Extract the [X, Y] coordinate from the center of the cell holding the provided text.  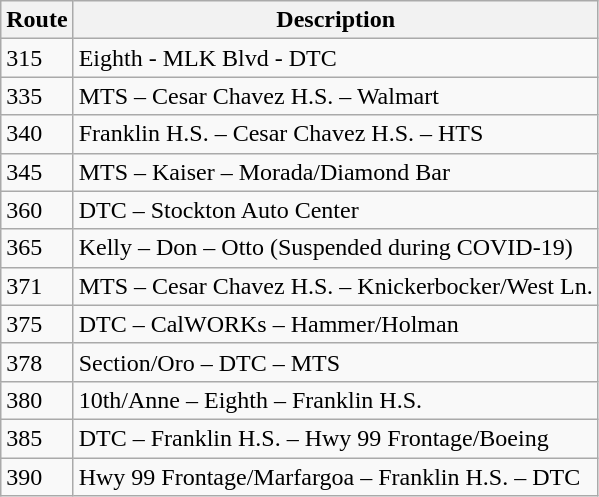
385 [37, 438]
365 [37, 248]
MTS – Cesar Chavez H.S. – Walmart [336, 96]
Section/Oro – DTC – MTS [336, 362]
DTC – Franklin H.S. – Hwy 99 Frontage/Boeing [336, 438]
380 [37, 400]
Hwy 99 Frontage/Marfargoa – Franklin H.S. – DTC [336, 477]
335 [37, 96]
MTS – Kaiser – Morada/Diamond Bar [336, 172]
Route [37, 20]
Description [336, 20]
390 [37, 477]
375 [37, 324]
DTC – Stockton Auto Center [336, 210]
378 [37, 362]
Franklin H.S. – Cesar Chavez H.S. – HTS [336, 134]
10th/Anne – Eighth – Franklin H.S. [336, 400]
Kelly – Don – Otto (Suspended during COVID-19) [336, 248]
345 [37, 172]
MTS – Cesar Chavez H.S. – Knickerbocker/West Ln. [336, 286]
340 [37, 134]
Eighth - MLK Blvd - DTC [336, 58]
315 [37, 58]
360 [37, 210]
371 [37, 286]
DTC – CalWORKs – Hammer/Holman [336, 324]
